Identify which cell holds the provided text, then report its (x, y) central coordinate. 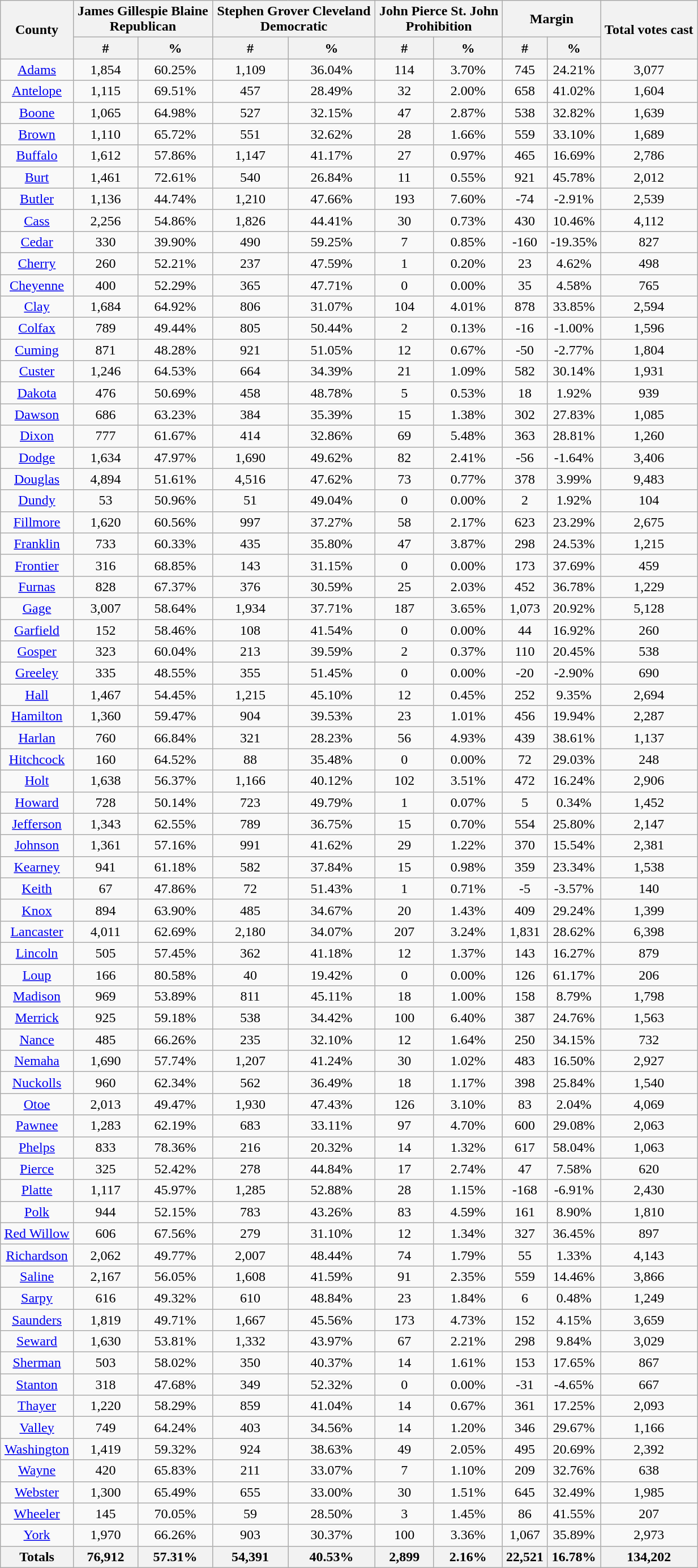
828 (105, 587)
9.84% (574, 1341)
2,899 (404, 1557)
32.82% (574, 113)
44 (525, 630)
1,360 (105, 716)
658 (525, 91)
1,634 (105, 458)
61.17% (574, 975)
991 (250, 845)
78.36% (175, 1147)
0.70% (468, 824)
22,521 (525, 1557)
5,128 (649, 608)
60.56% (175, 522)
330 (105, 242)
59.25% (332, 242)
760 (105, 738)
51.45% (332, 673)
52.29% (175, 285)
1.15% (468, 1190)
86 (525, 1514)
54.86% (175, 220)
859 (250, 1406)
49.77% (175, 1255)
655 (250, 1492)
20.69% (574, 1449)
Webster (37, 1492)
1,563 (649, 1018)
58.29% (175, 1406)
24.21% (574, 70)
490 (250, 242)
-168 (525, 1190)
Dixon (37, 436)
4,069 (649, 1104)
833 (105, 1147)
1,639 (649, 113)
1,638 (105, 781)
37.71% (332, 608)
1.32% (468, 1147)
Margin (551, 19)
73 (404, 479)
365 (250, 285)
0.20% (468, 263)
45.97% (175, 1190)
359 (525, 867)
8.79% (574, 997)
-6.91% (574, 1190)
Holt (37, 781)
2,594 (649, 307)
16.24% (574, 781)
52.88% (332, 1190)
34.39% (332, 371)
Dawson (37, 415)
58.64% (175, 608)
2,147 (649, 824)
Butler (37, 199)
16.78% (574, 1557)
69.51% (175, 91)
Nance (37, 1040)
683 (250, 1126)
2,167 (105, 1276)
-160 (525, 242)
Sarpy (37, 1298)
26.84% (332, 177)
Madison (37, 997)
48.84% (332, 1298)
209 (525, 1471)
409 (525, 910)
1,630 (105, 1341)
31.07% (332, 307)
1,452 (649, 802)
2.87% (468, 113)
250 (525, 1040)
1,109 (250, 70)
28.81% (574, 436)
335 (105, 673)
47.66% (332, 199)
50.14% (175, 802)
38.63% (332, 1449)
1,684 (105, 307)
903 (250, 1535)
Totals (37, 1557)
2,013 (105, 1104)
Total votes cast (649, 29)
29.03% (574, 759)
30.14% (574, 371)
323 (105, 652)
237 (250, 263)
498 (649, 263)
33.00% (332, 1492)
45.78% (574, 177)
1,332 (250, 1341)
1,831 (525, 932)
777 (105, 436)
1.34% (468, 1233)
49.71% (175, 1320)
29.24% (574, 910)
58 (404, 522)
-2.91% (574, 199)
Johnson (37, 845)
5.48% (468, 436)
47.68% (175, 1385)
2,063 (649, 1126)
2,694 (649, 695)
1.64% (468, 1040)
2.21% (468, 1341)
2.04% (574, 1104)
34.56% (332, 1428)
110 (525, 652)
4.73% (468, 1320)
64.92% (175, 307)
160 (105, 759)
32.10% (332, 1040)
52.21% (175, 263)
Furnas (37, 587)
20.32% (332, 1147)
1,065 (105, 113)
2,786 (649, 156)
Merrick (37, 1018)
458 (250, 393)
-2.90% (574, 673)
-56 (525, 458)
213 (250, 652)
9,483 (649, 479)
0.98% (468, 867)
Cuming (37, 350)
2,927 (649, 1061)
41.18% (332, 953)
723 (250, 802)
2.16% (468, 1557)
Hamilton (37, 716)
56 (404, 738)
1.00% (468, 997)
County (37, 29)
4.15% (574, 1320)
41.62% (332, 845)
321 (250, 738)
0.48% (574, 1298)
811 (250, 997)
49.44% (175, 328)
1,399 (649, 910)
346 (525, 1428)
495 (525, 1449)
68.85% (175, 565)
187 (404, 608)
102 (404, 781)
76,912 (105, 1557)
-1.64% (574, 458)
36.04% (332, 70)
3.99% (574, 479)
0.97% (468, 156)
Lancaster (37, 932)
Dodge (37, 458)
616 (105, 1298)
3.70% (468, 70)
32 (404, 91)
1,608 (250, 1276)
70.05% (175, 1514)
1,117 (105, 1190)
17 (404, 1169)
Loup (37, 975)
97 (404, 1126)
2.00% (468, 91)
23.29% (574, 522)
48.55% (175, 673)
36.78% (574, 587)
969 (105, 997)
Lincoln (37, 953)
4,112 (649, 220)
41.02% (574, 91)
56.37% (175, 781)
10.46% (574, 220)
4,011 (105, 932)
0.71% (468, 888)
Douglas (37, 479)
4,516 (250, 479)
878 (525, 307)
1.61% (468, 1363)
16.92% (574, 630)
1,931 (649, 371)
Cheyenne (37, 285)
Frontier (37, 565)
Nuckolls (37, 1083)
904 (250, 716)
Stanton (37, 1385)
457 (250, 91)
35.80% (332, 544)
879 (649, 953)
7.60% (468, 199)
1.84% (468, 1298)
47.71% (332, 285)
4.70% (468, 1126)
2,093 (649, 1406)
1,246 (105, 371)
80.58% (175, 975)
44.84% (332, 1169)
19.94% (574, 716)
Valley (37, 1428)
49.32% (175, 1298)
6,398 (649, 932)
606 (105, 1233)
318 (105, 1385)
1.51% (468, 1492)
32.86% (332, 436)
459 (649, 565)
0.13% (468, 328)
39.90% (175, 242)
58.04% (574, 1147)
Buffalo (37, 156)
29.08% (574, 1126)
1,819 (105, 1320)
28.50% (332, 1514)
Dakota (37, 393)
39.59% (332, 652)
158 (525, 997)
65.83% (175, 1471)
1,985 (649, 1492)
1,085 (649, 415)
Richardson (37, 1255)
Hall (37, 695)
Keith (37, 888)
248 (649, 759)
897 (649, 1233)
52.15% (175, 1212)
41.24% (332, 1061)
48.78% (332, 393)
355 (250, 673)
527 (250, 113)
2,012 (649, 177)
60.33% (175, 544)
64.98% (175, 113)
Adams (37, 70)
1,620 (105, 522)
3,866 (649, 1276)
4,143 (649, 1255)
Harlan (37, 738)
3.10% (468, 1104)
35.89% (574, 1535)
362 (250, 953)
30.59% (332, 587)
47.62% (332, 479)
Red Willow (37, 1233)
51 (250, 501)
1,540 (649, 1083)
41.04% (332, 1406)
1,970 (105, 1535)
-1.00% (574, 328)
3.51% (468, 781)
600 (525, 1126)
6 (525, 1298)
1,689 (649, 134)
1.79% (468, 1255)
376 (250, 587)
35.39% (332, 415)
0.07% (468, 802)
749 (105, 1428)
23.34% (574, 867)
3.36% (468, 1535)
19.42% (332, 975)
65.49% (175, 1492)
960 (105, 1083)
47.97% (175, 458)
Washington (37, 1449)
82 (404, 458)
57.74% (175, 1061)
16.50% (574, 1061)
2,430 (649, 1190)
58.46% (175, 630)
765 (649, 285)
1,467 (105, 695)
29 (404, 845)
39.53% (332, 716)
610 (250, 1298)
58.02% (175, 1363)
783 (250, 1212)
57.45% (175, 953)
Hitchcock (37, 759)
867 (649, 1363)
51.43% (332, 888)
37.84% (332, 867)
667 (649, 1385)
25 (404, 587)
3.24% (468, 932)
31.15% (332, 565)
56.05% (175, 1276)
61.18% (175, 867)
2.74% (468, 1169)
62.55% (175, 824)
0.73% (468, 220)
1,137 (649, 738)
327 (525, 1233)
827 (649, 242)
2,287 (649, 716)
Brown (37, 134)
400 (105, 285)
733 (105, 544)
20 (404, 910)
49.79% (332, 802)
690 (649, 673)
894 (105, 910)
Platte (37, 1190)
59 (250, 1514)
Wayne (37, 1471)
483 (525, 1061)
4.93% (468, 738)
1,067 (525, 1535)
34.15% (574, 1040)
503 (105, 1363)
York (37, 1535)
Pierce (37, 1169)
1.20% (468, 1428)
59.47% (175, 716)
350 (250, 1363)
45.56% (332, 1320)
2,007 (250, 1255)
-74 (525, 199)
472 (525, 781)
40 (250, 975)
47.43% (332, 1104)
420 (105, 1471)
50.96% (175, 501)
35 (525, 285)
36.75% (332, 824)
15.54% (574, 845)
Greeley (37, 673)
0.77% (468, 479)
Nemaha (37, 1061)
439 (525, 738)
1,210 (250, 199)
36.45% (574, 1233)
41.59% (332, 1276)
745 (525, 70)
44.74% (175, 199)
1,461 (105, 177)
1,798 (649, 997)
88 (250, 759)
49 (404, 1449)
Burt (37, 177)
114 (404, 70)
3 (404, 1514)
38.61% (574, 738)
34.42% (332, 1018)
0.53% (468, 393)
1,361 (105, 845)
43.26% (332, 1212)
1,229 (649, 587)
732 (649, 1040)
33.07% (332, 1471)
47.86% (175, 888)
1,826 (250, 220)
1,804 (649, 350)
Saunders (37, 1320)
74 (404, 1255)
Wheeler (37, 1514)
686 (105, 415)
0.37% (468, 652)
363 (525, 436)
32.15% (332, 113)
52.32% (332, 1385)
Thayer (37, 1406)
806 (250, 307)
4.62% (574, 263)
1,810 (649, 1212)
11 (404, 177)
57.31% (175, 1557)
193 (404, 199)
1,604 (649, 91)
316 (105, 565)
325 (105, 1169)
63.23% (175, 415)
48.28% (175, 350)
2,392 (649, 1449)
John Pierce St. John Prohibition (439, 19)
1,283 (105, 1126)
Cass (37, 220)
41.54% (332, 630)
1,934 (250, 608)
944 (105, 1212)
59.32% (175, 1449)
43.97% (332, 1341)
398 (525, 1083)
1,300 (105, 1492)
14.46% (574, 1276)
32.49% (574, 1492)
62.19% (175, 1126)
7.58% (574, 1169)
2,062 (105, 1255)
1,343 (105, 824)
1.37% (468, 953)
1,419 (105, 1449)
2,180 (250, 932)
924 (250, 1449)
145 (105, 1514)
235 (250, 1040)
Garfield (37, 630)
50.69% (175, 393)
Cedar (37, 242)
28.49% (332, 91)
941 (105, 867)
67.37% (175, 587)
62.69% (175, 932)
206 (649, 975)
61.67% (175, 436)
4,894 (105, 479)
91 (404, 1276)
2.35% (468, 1276)
44.41% (332, 220)
34.07% (332, 932)
20.45% (574, 652)
67.56% (175, 1233)
31.10% (332, 1233)
57.16% (175, 845)
-31 (525, 1385)
1,285 (250, 1190)
Antelope (37, 91)
37.27% (332, 522)
216 (250, 1147)
1,147 (250, 156)
49.47% (175, 1104)
34.67% (332, 910)
James Gillespie BlaineRepublican (143, 19)
63.90% (175, 910)
153 (525, 1363)
54,391 (250, 1557)
1.66% (468, 134)
1,260 (649, 436)
370 (525, 845)
45.10% (332, 695)
645 (525, 1492)
53 (105, 501)
64.52% (175, 759)
53.89% (175, 997)
41.55% (574, 1514)
4.01% (468, 307)
-16 (525, 328)
414 (250, 436)
51.05% (332, 350)
33.11% (332, 1126)
69 (404, 436)
Howard (37, 802)
66.84% (175, 738)
45.11% (332, 997)
2,539 (649, 199)
435 (250, 544)
25.84% (574, 1083)
40.53% (332, 1557)
33.10% (574, 134)
925 (105, 1018)
28.62% (574, 932)
2.05% (468, 1449)
3,029 (649, 1341)
-2.77% (574, 350)
Gosper (37, 652)
1,110 (105, 134)
476 (105, 393)
452 (525, 587)
1.02% (468, 1061)
28.23% (332, 738)
540 (250, 177)
140 (649, 888)
1,115 (105, 91)
53.81% (175, 1341)
55 (525, 1255)
2,381 (649, 845)
1,538 (649, 867)
0.34% (574, 802)
27.83% (574, 415)
6.40% (468, 1018)
252 (525, 695)
Jefferson (37, 824)
997 (250, 522)
1.22% (468, 845)
1,930 (250, 1104)
51.61% (175, 479)
Boone (37, 113)
939 (649, 393)
1.01% (468, 716)
62.34% (175, 1083)
1.45% (468, 1514)
3,077 (649, 70)
8.90% (574, 1212)
1,854 (105, 70)
Colfax (37, 328)
1.17% (468, 1083)
1,667 (250, 1320)
52.42% (175, 1169)
35.48% (332, 759)
48.44% (332, 1255)
Otoe (37, 1104)
551 (250, 134)
4.59% (468, 1212)
32.76% (574, 1471)
664 (250, 371)
Fillmore (37, 522)
60.25% (175, 70)
108 (250, 630)
Pawnee (37, 1126)
0.55% (468, 177)
1.38% (468, 415)
54.45% (175, 695)
24.76% (574, 1018)
1,249 (649, 1298)
805 (250, 328)
30.37% (332, 1535)
211 (250, 1471)
2,256 (105, 220)
Custer (37, 371)
3.65% (468, 608)
Kearney (37, 867)
2,906 (649, 781)
Knox (37, 910)
1,073 (525, 608)
Cherry (37, 263)
Saline (37, 1276)
161 (525, 1212)
32.62% (332, 134)
465 (525, 156)
349 (250, 1385)
17.65% (574, 1363)
278 (250, 1169)
16.69% (574, 156)
65.72% (175, 134)
64.53% (175, 371)
2,973 (649, 1535)
2.41% (468, 458)
562 (250, 1083)
1,063 (649, 1147)
Seward (37, 1341)
166 (105, 975)
0.85% (468, 242)
Phelps (37, 1147)
-3.57% (574, 888)
3,007 (105, 608)
Dundy (37, 501)
25.80% (574, 824)
871 (105, 350)
17.25% (574, 1406)
57.86% (175, 156)
620 (649, 1169)
3,406 (649, 458)
37.69% (574, 565)
-4.65% (574, 1385)
33.85% (574, 307)
1.09% (468, 371)
Sherman (37, 1363)
20.92% (574, 608)
1.33% (574, 1255)
638 (649, 1471)
Polk (37, 1212)
59.18% (175, 1018)
1,220 (105, 1406)
279 (250, 1233)
29.67% (574, 1428)
384 (250, 415)
1,207 (250, 1061)
3.87% (468, 544)
Gage (37, 608)
40.37% (332, 1363)
554 (525, 824)
16.27% (574, 953)
36.49% (332, 1083)
Stephen Grover ClevelandDemocratic (293, 19)
72.61% (175, 177)
-50 (525, 350)
41.17% (332, 156)
134,202 (649, 1557)
47.59% (332, 263)
3,659 (649, 1320)
49.04% (332, 501)
361 (525, 1406)
2.03% (468, 587)
21 (404, 371)
728 (105, 802)
24.53% (574, 544)
1.43% (468, 910)
-20 (525, 673)
2.17% (468, 522)
27 (404, 156)
617 (525, 1147)
-19.35% (574, 242)
1,596 (649, 328)
4.58% (574, 285)
302 (525, 415)
2,675 (649, 522)
505 (105, 953)
50.44% (332, 328)
1,612 (105, 156)
1,136 (105, 199)
49.62% (332, 458)
9.35% (574, 695)
623 (525, 522)
387 (525, 1018)
64.24% (175, 1428)
1.10% (468, 1471)
378 (525, 479)
Clay (37, 307)
430 (525, 220)
403 (250, 1428)
Franklin (37, 544)
456 (525, 716)
40.12% (332, 781)
60.04% (175, 652)
-5 (525, 888)
0.45% (468, 695)
